For the text-containing cell, return its midpoint in [x, y] coordinate format. 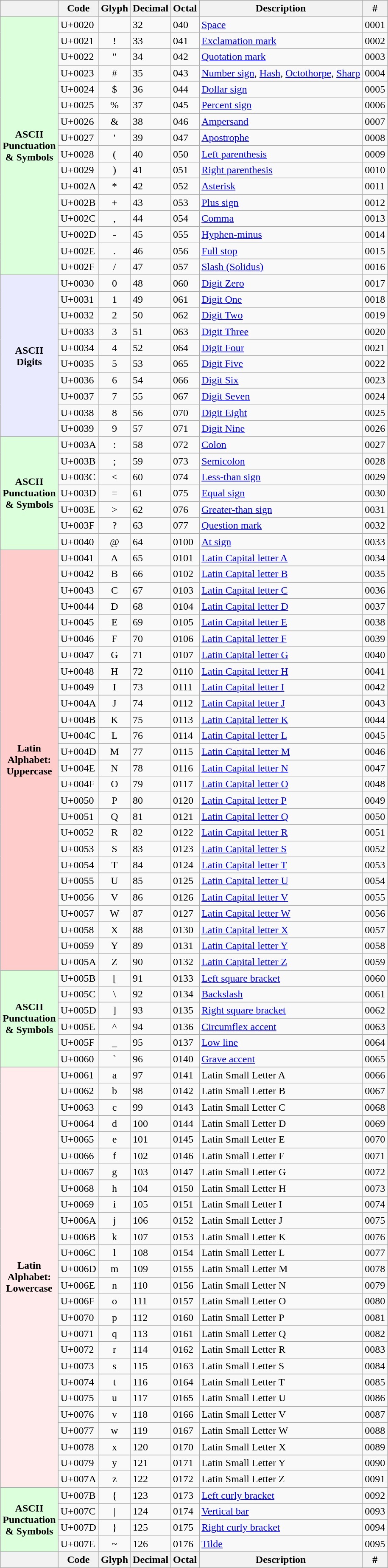
Digit Eight [281, 412]
Right curly bracket [281, 1528]
38 [151, 121]
U+004B [78, 720]
78 [151, 768]
f [114, 1156]
0146 [185, 1156]
Greater-than sign [281, 510]
70 [151, 639]
U+003F [78, 526]
0133 [185, 978]
' [114, 138]
F [114, 639]
077 [185, 526]
Latin Capital letter W [281, 913]
0176 [185, 1544]
0077 [375, 1253]
a [114, 1075]
0140 [185, 1059]
0067 [375, 1091]
040 [185, 25]
0105 [185, 622]
0061 [375, 994]
LatinAlphabet:Uppercase [29, 760]
U+005E [78, 1027]
x [114, 1447]
71 [151, 655]
0093 [375, 1512]
Slash (Solidus) [281, 267]
0172 [185, 1479]
At sign [281, 542]
Question mark [281, 526]
0051 [375, 833]
0050 [375, 816]
J [114, 703]
0034 [375, 558]
0123 [185, 849]
U+0043 [78, 590]
0175 [185, 1528]
| [114, 1512]
057 [185, 267]
n [114, 1285]
U+0067 [78, 1172]
0102 [185, 574]
0135 [185, 1011]
Less-than sign [281, 477]
Space [281, 25]
46 [151, 251]
0078 [375, 1269]
U+0020 [78, 25]
Latin Small Letter P [281, 1317]
Grave accent [281, 1059]
* [114, 186]
U+006A [78, 1220]
Latin Small Letter N [281, 1285]
& [114, 121]
Z [114, 962]
0150 [185, 1188]
064 [185, 348]
0055 [375, 897]
I [114, 687]
0136 [185, 1027]
106 [151, 1220]
o [114, 1301]
Latin Small Letter L [281, 1253]
0120 [185, 800]
U+004C [78, 736]
b [114, 1091]
64 [151, 542]
0059 [375, 962]
0023 [375, 380]
72 [151, 671]
U+0036 [78, 380]
0167 [185, 1430]
0101 [185, 558]
z [114, 1479]
0090 [375, 1463]
0044 [375, 720]
Latin Small Letter Z [281, 1479]
U+007B [78, 1495]
U+0061 [78, 1075]
0079 [375, 1285]
U+0064 [78, 1123]
Latin Small Letter B [281, 1091]
p [114, 1317]
052 [185, 186]
U+0026 [78, 121]
0164 [185, 1382]
Latin Small Letter I [281, 1204]
0160 [185, 1317]
060 [185, 283]
0053 [375, 865]
U+006F [78, 1301]
Latin Capital letter P [281, 800]
2 [114, 315]
68 [151, 606]
U+0022 [78, 57]
48 [151, 283]
i [114, 1204]
51 [151, 332]
0147 [185, 1172]
Latin Capital letter O [281, 784]
+ [114, 203]
y [114, 1463]
S [114, 849]
W [114, 913]
0131 [185, 946]
52 [151, 348]
0045 [375, 736]
0007 [375, 121]
0054 [375, 881]
0081 [375, 1317]
7 [114, 396]
0085 [375, 1382]
U+0065 [78, 1140]
Comma [281, 219]
104 [151, 1188]
0154 [185, 1253]
066 [185, 380]
H [114, 671]
L [114, 736]
113 [151, 1334]
U+0057 [78, 913]
m [114, 1269]
55 [151, 396]
0028 [375, 461]
0142 [185, 1091]
Latin Small Letter A [281, 1075]
U+005C [78, 994]
0011 [375, 186]
6 [114, 380]
0064 [375, 1043]
95 [151, 1043]
0173 [185, 1495]
053 [185, 203]
v [114, 1414]
U+003D [78, 493]
Digit Seven [281, 396]
U+0072 [78, 1350]
0143 [185, 1107]
0170 [185, 1447]
^ [114, 1027]
U+0048 [78, 671]
r [114, 1350]
121 [151, 1463]
t [114, 1382]
0130 [185, 929]
U+0040 [78, 542]
Latin Capital letter X [281, 929]
U+0058 [78, 929]
0008 [375, 138]
U+007E [78, 1544]
0015 [375, 251]
c [114, 1107]
N [114, 768]
0156 [185, 1285]
0107 [185, 655]
Latin Small Letter K [281, 1237]
Latin Small Letter M [281, 1269]
0016 [375, 267]
0013 [375, 219]
0110 [185, 671]
80 [151, 800]
U+0021 [78, 41]
0 [114, 283]
Latin Small Letter F [281, 1156]
0040 [375, 655]
U+007D [78, 1528]
Latin Capital letter D [281, 606]
U+0054 [78, 865]
87 [151, 913]
R [114, 833]
57 [151, 428]
0065 [375, 1059]
G [114, 655]
61 [151, 493]
046 [185, 121]
k [114, 1237]
067 [185, 396]
Latin Capital letter C [281, 590]
U+004E [78, 768]
0010 [375, 170]
100 [151, 1123]
U+0073 [78, 1366]
98 [151, 1091]
Ampersand [281, 121]
U+002D [78, 235]
U+0051 [78, 816]
U+0079 [78, 1463]
062 [185, 315]
0004 [375, 73]
_ [114, 1043]
U+002C [78, 219]
91 [151, 978]
0121 [185, 816]
0127 [185, 913]
K [114, 720]
0073 [375, 1188]
36 [151, 89]
0095 [375, 1544]
Left parenthesis [281, 154]
Latin Small Letter C [281, 1107]
U+0052 [78, 833]
75 [151, 720]
Backslash [281, 994]
Hyphen-minus [281, 235]
Latin Capital letter F [281, 639]
126 [151, 1544]
U+0056 [78, 897]
0039 [375, 639]
0114 [185, 736]
Equal sign [281, 493]
0032 [375, 526]
0005 [375, 89]
U+0069 [78, 1204]
Digit Six [281, 380]
114 [151, 1350]
= [114, 493]
39 [151, 138]
122 [151, 1479]
0104 [185, 606]
0029 [375, 477]
Latin Small Letter X [281, 1447]
0106 [185, 639]
0046 [375, 752]
0162 [185, 1350]
061 [185, 299]
Latin Capital letter S [281, 849]
Digit Five [281, 364]
045 [185, 105]
070 [185, 412]
58 [151, 445]
Digit Nine [281, 428]
Latin Small Letter J [281, 1220]
0063 [375, 1027]
044 [185, 89]
5 [114, 364]
U+0059 [78, 946]
103 [151, 1172]
117 [151, 1398]
42 [151, 186]
120 [151, 1447]
B [114, 574]
0057 [375, 929]
Digit Two [281, 315]
0074 [375, 1204]
U+0029 [78, 170]
0161 [185, 1334]
U+0047 [78, 655]
0111 [185, 687]
0089 [375, 1447]
62 [151, 510]
0132 [185, 962]
109 [151, 1269]
0033 [375, 542]
115 [151, 1366]
U+0030 [78, 283]
U+0063 [78, 1107]
97 [151, 1075]
U+0046 [78, 639]
U+005D [78, 1011]
Latin Capital letter N [281, 768]
Latin Capital letter M [281, 752]
U+0076 [78, 1414]
Asterisk [281, 186]
112 [151, 1317]
U+0034 [78, 348]
[ [114, 978]
0020 [375, 332]
86 [151, 897]
! [114, 41]
116 [151, 1382]
0115 [185, 752]
; [114, 461]
Latin Small Letter E [281, 1140]
Latin Small Letter G [281, 1172]
Latin Capital letter T [281, 865]
0058 [375, 946]
33 [151, 41]
0037 [375, 606]
0112 [185, 703]
, [114, 219]
U+0049 [78, 687]
U+005A [78, 962]
0052 [375, 849]
/ [114, 267]
( [114, 154]
U+0024 [78, 89]
123 [151, 1495]
. [114, 251]
< [114, 477]
0002 [375, 41]
e [114, 1140]
105 [151, 1204]
- [114, 235]
0019 [375, 315]
119 [151, 1430]
$ [114, 89]
Semicolon [281, 461]
% [114, 105]
U+0031 [78, 299]
0171 [185, 1463]
32 [151, 25]
Quotation mark [281, 57]
107 [151, 1237]
U+0038 [78, 412]
0086 [375, 1398]
90 [151, 962]
47 [151, 267]
0083 [375, 1350]
Latin Small Letter O [281, 1301]
Right square bracket [281, 1011]
U+0037 [78, 396]
85 [151, 881]
U+004F [78, 784]
Latin Capital letter A [281, 558]
59 [151, 461]
U+0050 [78, 800]
49 [151, 299]
LatinAlphabet:Lowercase [29, 1277]
Left curly bracket [281, 1495]
u [114, 1398]
0018 [375, 299]
0056 [375, 913]
Digit Zero [281, 283]
U+006E [78, 1285]
84 [151, 865]
Q [114, 816]
0026 [375, 428]
0144 [185, 1123]
0163 [185, 1366]
Latin Capital letter V [281, 897]
U+0066 [78, 1156]
Left square bracket [281, 978]
0082 [375, 1334]
d [114, 1123]
U+002F [78, 267]
U+0078 [78, 1447]
Dollar sign [281, 89]
U+0044 [78, 606]
0068 [375, 1107]
Latin Capital letter Z [281, 962]
83 [151, 849]
0141 [185, 1075]
U+0055 [78, 881]
53 [151, 364]
94 [151, 1027]
8 [114, 412]
0024 [375, 396]
043 [185, 73]
99 [151, 1107]
073 [185, 461]
0152 [185, 1220]
0103 [185, 590]
44 [151, 219]
0030 [375, 493]
Number sign, Hash, Octothorpe, Sharp [281, 73]
101 [151, 1140]
35 [151, 73]
U+002E [78, 251]
Plus sign [281, 203]
0153 [185, 1237]
118 [151, 1414]
0031 [375, 510]
{ [114, 1495]
108 [151, 1253]
054 [185, 219]
M [114, 752]
075 [185, 493]
56 [151, 412]
93 [151, 1011]
Latin Capital letter R [281, 833]
Digit One [281, 299]
U+0042 [78, 574]
0145 [185, 1140]
73 [151, 687]
U+003B [78, 461]
82 [151, 833]
0022 [375, 364]
67 [151, 590]
U+002A [78, 186]
9 [114, 428]
071 [185, 428]
54 [151, 380]
q [114, 1334]
U+0062 [78, 1091]
U+0027 [78, 138]
Latin Capital letter B [281, 574]
4 [114, 348]
Latin Small Letter W [281, 1430]
U+0039 [78, 428]
0043 [375, 703]
0137 [185, 1043]
Latin Capital letter K [281, 720]
0027 [375, 445]
U+0035 [78, 364]
U+007A [78, 1479]
0070 [375, 1140]
? [114, 526]
0075 [375, 1220]
0038 [375, 622]
Digit Four [281, 348]
065 [185, 364]
0094 [375, 1528]
0116 [185, 768]
0036 [375, 590]
0001 [375, 25]
66 [151, 574]
051 [185, 170]
U+0023 [78, 73]
69 [151, 622]
Latin Small Letter U [281, 1398]
Latin Small Letter Q [281, 1334]
0071 [375, 1156]
81 [151, 816]
0003 [375, 57]
0151 [185, 1204]
45 [151, 235]
0125 [185, 881]
0006 [375, 105]
076 [185, 510]
0134 [185, 994]
96 [151, 1059]
0072 [375, 1172]
Latin Small Letter R [281, 1350]
ASCIIDigits [29, 356]
0009 [375, 154]
T [114, 865]
102 [151, 1156]
0087 [375, 1414]
Latin Capital letter H [281, 671]
U+0075 [78, 1398]
43 [151, 203]
Latin Capital letter G [281, 655]
U+0032 [78, 315]
U+005B [78, 978]
Latin Small Letter H [281, 1188]
0174 [185, 1512]
U+007C [78, 1512]
: [114, 445]
U+0074 [78, 1382]
U+004D [78, 752]
U+006B [78, 1237]
] [114, 1011]
0084 [375, 1366]
0117 [185, 784]
Latin Capital letter Q [281, 816]
s [114, 1366]
U+0068 [78, 1188]
0049 [375, 800]
U+006D [78, 1269]
125 [151, 1528]
0062 [375, 1011]
Y [114, 946]
042 [185, 57]
Latin Small Letter S [281, 1366]
0025 [375, 412]
111 [151, 1301]
C [114, 590]
Low line [281, 1043]
j [114, 1220]
U+003E [78, 510]
Latin Capital letter I [281, 687]
} [114, 1528]
055 [185, 235]
0124 [185, 865]
U+0028 [78, 154]
Right parenthesis [281, 170]
Latin Small Letter V [281, 1414]
l [114, 1253]
U+0053 [78, 849]
0126 [185, 897]
Latin Capital letter Y [281, 946]
1 [114, 299]
047 [185, 138]
74 [151, 703]
U+004A [78, 703]
Circumflex accent [281, 1027]
37 [151, 105]
Latin Small Letter T [281, 1382]
072 [185, 445]
0155 [185, 1269]
0113 [185, 720]
Latin Capital letter J [281, 703]
E [114, 622]
40 [151, 154]
0076 [375, 1237]
0069 [375, 1123]
Colon [281, 445]
@ [114, 542]
110 [151, 1285]
Tilde [281, 1544]
0041 [375, 671]
79 [151, 784]
41 [151, 170]
0091 [375, 1479]
50 [151, 315]
~ [114, 1544]
Apostrophe [281, 138]
U+002B [78, 203]
Latin Small Letter Y [281, 1463]
0088 [375, 1430]
60 [151, 477]
O [114, 784]
0047 [375, 768]
89 [151, 946]
88 [151, 929]
` [114, 1059]
U+003A [78, 445]
U+0060 [78, 1059]
124 [151, 1512]
0066 [375, 1075]
) [114, 170]
V [114, 897]
0166 [185, 1414]
Vertical bar [281, 1512]
A [114, 558]
" [114, 57]
U+003C [78, 477]
P [114, 800]
h [114, 1188]
U+0033 [78, 332]
0012 [375, 203]
U+0025 [78, 105]
63 [151, 526]
0035 [375, 574]
U+0045 [78, 622]
074 [185, 477]
U [114, 881]
0157 [185, 1301]
0165 [185, 1398]
77 [151, 752]
0122 [185, 833]
76 [151, 736]
Exclamation mark [281, 41]
0017 [375, 283]
U+0041 [78, 558]
Latin Capital letter E [281, 622]
\ [114, 994]
Latin Capital letter U [281, 881]
041 [185, 41]
Digit Three [281, 332]
U+005F [78, 1043]
Percent sign [281, 105]
U+0071 [78, 1334]
056 [185, 251]
U+0077 [78, 1430]
0100 [185, 542]
0080 [375, 1301]
U+006C [78, 1253]
Full stop [281, 251]
050 [185, 154]
0092 [375, 1495]
65 [151, 558]
Latin Small Letter D [281, 1123]
D [114, 606]
g [114, 1172]
w [114, 1430]
0048 [375, 784]
063 [185, 332]
0060 [375, 978]
0021 [375, 348]
3 [114, 332]
U+0070 [78, 1317]
> [114, 510]
0042 [375, 687]
Latin Capital letter L [281, 736]
92 [151, 994]
34 [151, 57]
X [114, 929]
0014 [375, 235]
